Determine the [x, y] coordinate at the center of the cell enclosing the given text.  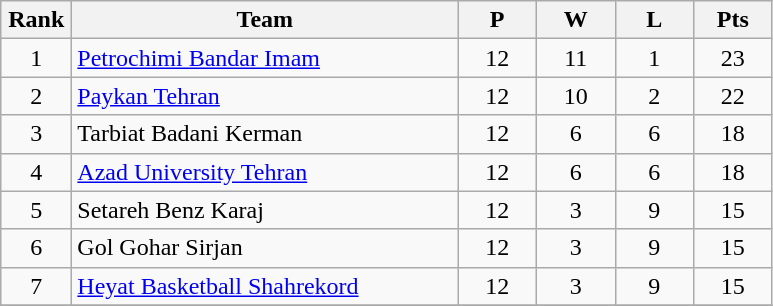
22 [734, 96]
Setareh Benz Karaj [265, 210]
L [654, 20]
Gol Gohar Sirjan [265, 248]
Rank [36, 20]
11 [576, 58]
Heyat Basketball Shahrekord [265, 286]
10 [576, 96]
Pts [734, 20]
4 [36, 172]
7 [36, 286]
Azad University Tehran [265, 172]
23 [734, 58]
5 [36, 210]
W [576, 20]
Team [265, 20]
Petrochimi Bandar Imam [265, 58]
P [498, 20]
Paykan Tehran [265, 96]
Tarbiat Badani Kerman [265, 134]
